Return (X, Y) of the center of cell containing provided text 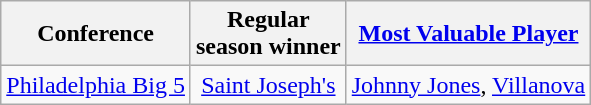
Most Valuable Player (468, 34)
Saint Joseph's (268, 85)
Conference (96, 34)
Regular season winner (268, 34)
Johnny Jones, Villanova (468, 85)
Philadelphia Big 5 (96, 85)
